For the text-containing cell, return its midpoint in [X, Y] coordinate format. 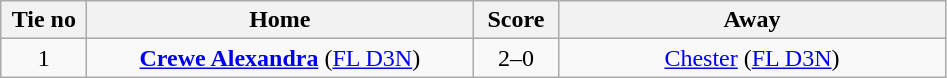
Tie no [44, 20]
Chester (FL D3N) [752, 58]
Home [280, 20]
Score [516, 20]
Crewe Alexandra (FL D3N) [280, 58]
2–0 [516, 58]
Away [752, 20]
1 [44, 58]
